Locate the cell with the specified text and output its (X, Y) center coordinate. 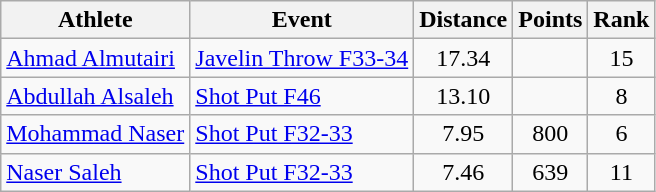
Shot Put F46 (302, 96)
Ahmad Almutairi (96, 58)
Javelin Throw F33-34 (302, 58)
Athlete (96, 20)
Event (302, 20)
17.34 (464, 58)
Rank (622, 20)
7.46 (464, 172)
13.10 (464, 96)
7.95 (464, 134)
800 (550, 134)
8 (622, 96)
Distance (464, 20)
Points (550, 20)
15 (622, 58)
639 (550, 172)
Abdullah Alsaleh (96, 96)
11 (622, 172)
6 (622, 134)
Naser Saleh (96, 172)
Mohammad Naser (96, 134)
